For the text-containing cell, return its midpoint in (x, y) coordinate format. 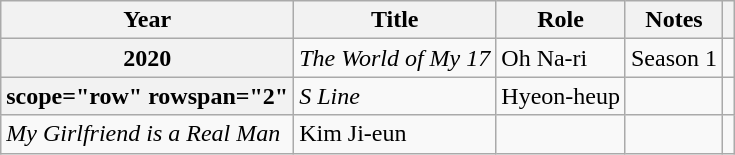
Hyeon-heup (561, 96)
Oh Na-ri (561, 58)
2020 (148, 58)
Title (395, 20)
Notes (674, 20)
scope="row" rowspan="2" (148, 96)
Role (561, 20)
Year (148, 20)
Kim Ji-eun (395, 134)
Season 1 (674, 58)
S Line (395, 96)
My Girlfriend is a Real Man (148, 134)
The World of My 17 (395, 58)
